Pinpoint the cell where the given text exists, returning its [x, y] midpoint coordinate. 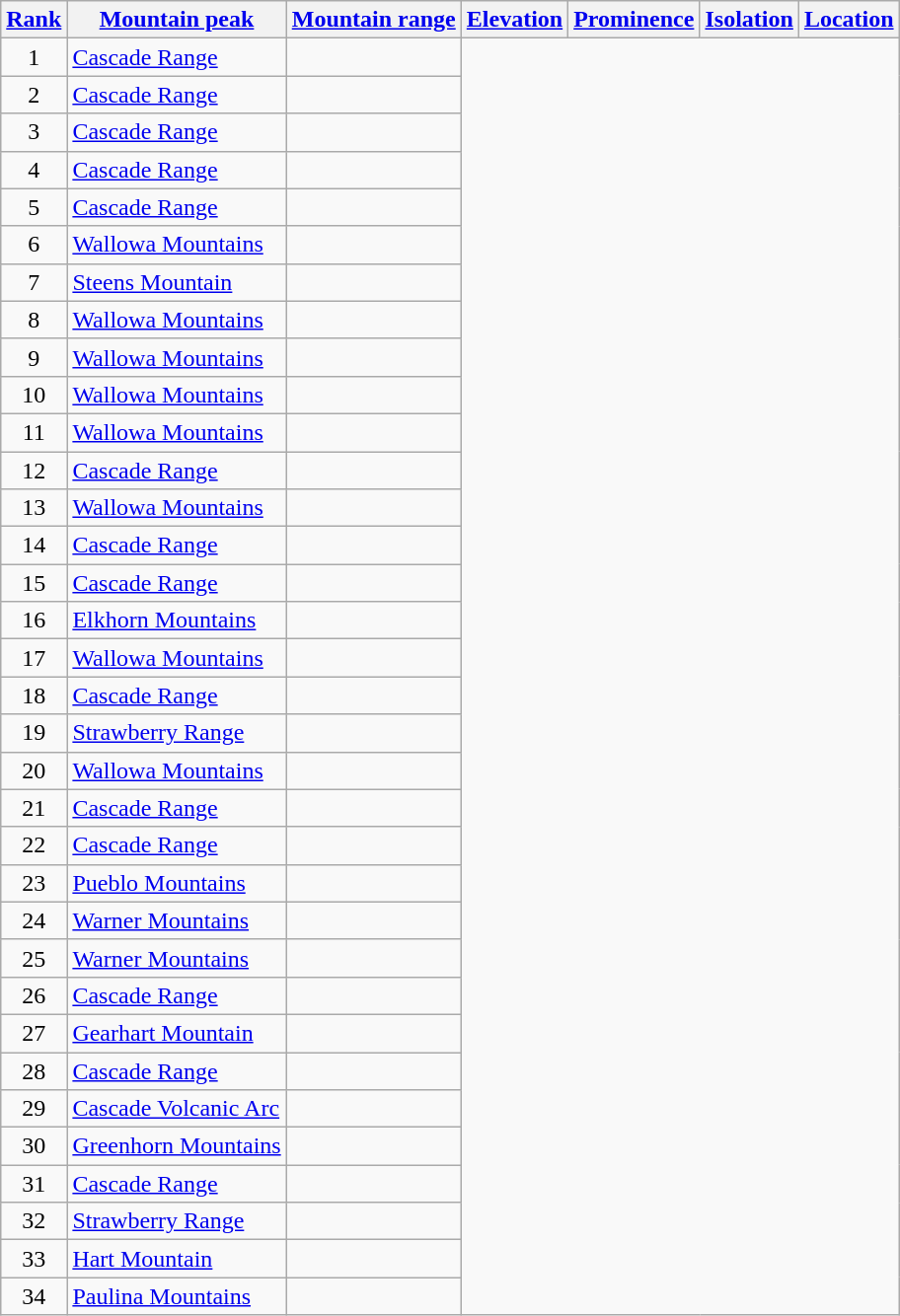
30 [34, 1146]
6 [34, 245]
22 [34, 845]
4 [34, 170]
23 [34, 883]
20 [34, 770]
Cascade Volcanic Arc [177, 1109]
5 [34, 207]
Prominence [634, 20]
2 [34, 95]
16 [34, 621]
Isolation [749, 20]
Paulina Mountains [177, 1296]
Steens Mountain [177, 282]
28 [34, 1070]
17 [34, 658]
29 [34, 1109]
21 [34, 808]
10 [34, 395]
27 [34, 1033]
3 [34, 132]
13 [34, 508]
33 [34, 1259]
31 [34, 1184]
32 [34, 1221]
18 [34, 695]
Hart Mountain [177, 1259]
Pueblo Mountains [177, 883]
26 [34, 995]
14 [34, 546]
24 [34, 920]
12 [34, 471]
Elkhorn Mountains [177, 621]
25 [34, 958]
Gearhart Mountain [177, 1033]
Elevation [514, 20]
Greenhorn Mountains [177, 1146]
7 [34, 282]
1 [34, 57]
34 [34, 1296]
9 [34, 357]
Rank [34, 20]
8 [34, 320]
Mountain peak [177, 20]
19 [34, 733]
15 [34, 583]
Mountain range [373, 20]
Location [849, 20]
11 [34, 432]
